Locate the cell with the specified text and output its (x, y) center coordinate. 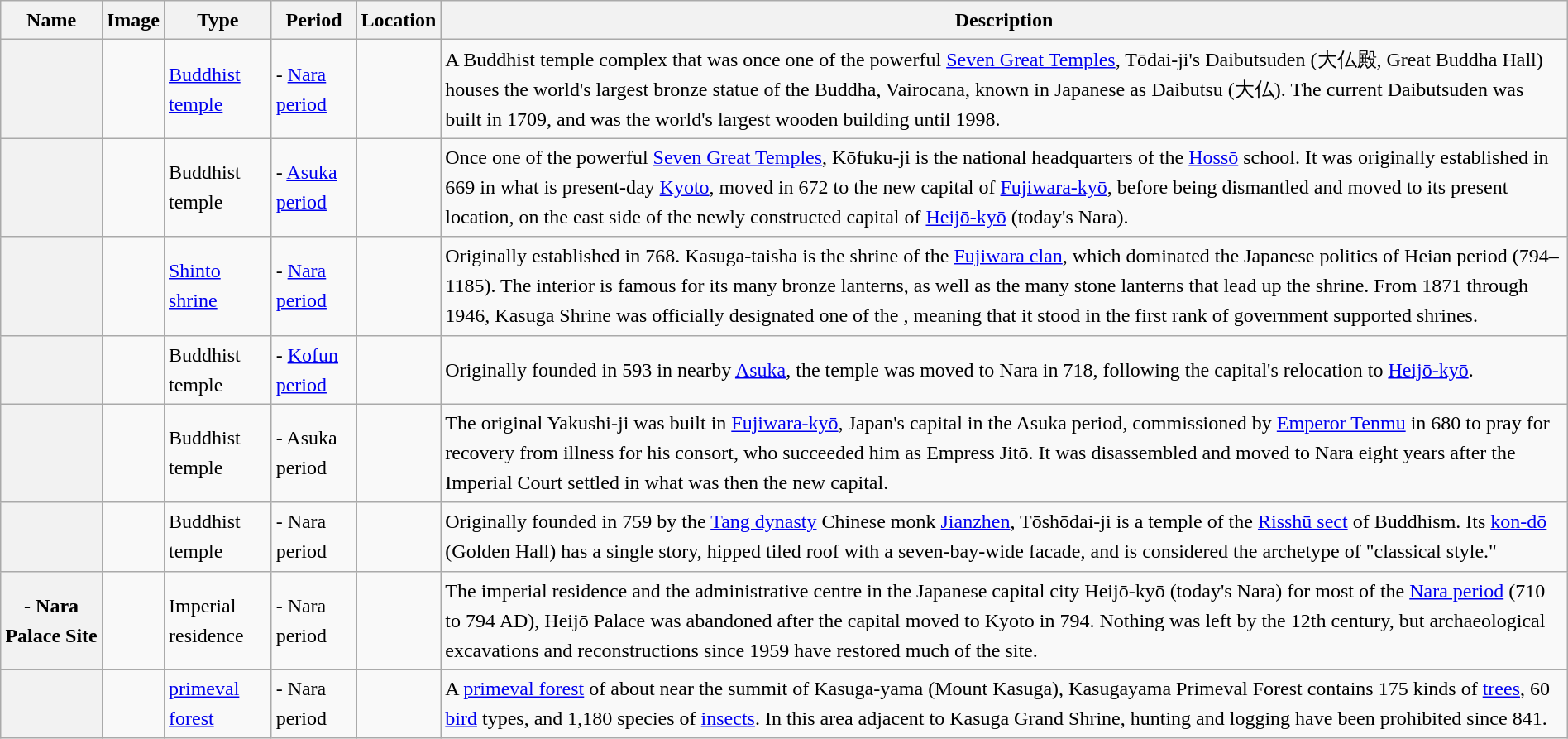
Type (218, 20)
- Kofun period (314, 369)
Image (132, 20)
Description (1004, 20)
primeval forest (218, 703)
Name (51, 20)
Shinto shrine (218, 286)
Location (399, 20)
Period (314, 20)
Imperial residence (218, 621)
Originally founded in 593 in nearby Asuka, the temple was moved to Nara in 718, following the capital's relocation to Heijō-kyō. (1004, 369)
- Nara Palace Site (51, 621)
